Detect which cell encompasses the target text, then output its [X, Y] center coordinate. 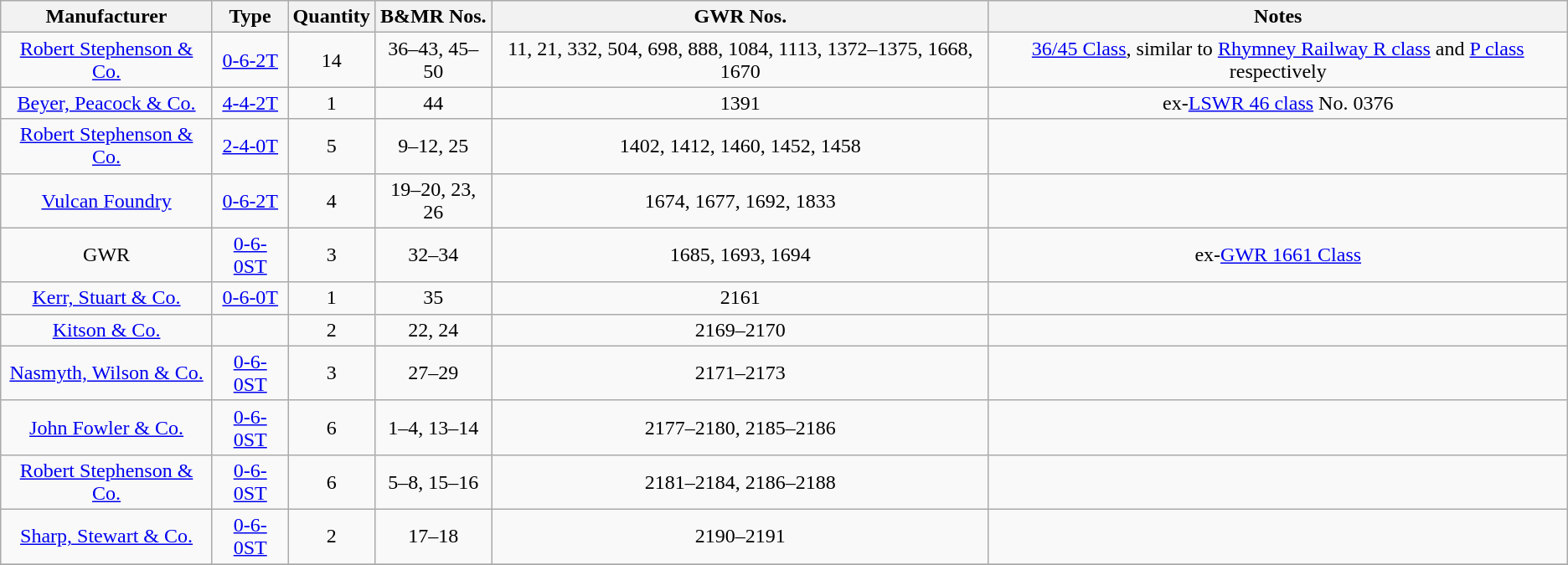
2177–2180, 2185–2186 [740, 427]
0-6-0T [250, 298]
ex-GWR 1661 Class [1278, 254]
2169–2170 [740, 330]
Nasmyth, Wilson & Co. [107, 373]
2181–2184, 2186–2188 [740, 482]
Sharp, Stewart & Co. [107, 536]
19–20, 23, 26 [433, 201]
1685, 1693, 1694 [740, 254]
14 [332, 60]
Kerr, Stuart & Co. [107, 298]
2171–2173 [740, 373]
Type [250, 17]
Vulcan Foundry [107, 201]
36–43, 45–50 [433, 60]
32–34 [433, 254]
4 [332, 201]
5 [332, 146]
22, 24 [433, 330]
11, 21, 332, 504, 698, 888, 1084, 1113, 1372–1375, 1668, 1670 [740, 60]
Quantity [332, 17]
Beyer, Peacock & Co. [107, 103]
GWR [107, 254]
35 [433, 298]
1391 [740, 103]
36/45 Class, similar to Rhymney Railway R class and P class respectively [1278, 60]
17–18 [433, 536]
1402, 1412, 1460, 1452, 1458 [740, 146]
44 [433, 103]
1674, 1677, 1692, 1833 [740, 201]
Notes [1278, 17]
ex-LSWR 46 class No. 0376 [1278, 103]
9–12, 25 [433, 146]
4-4-2T [250, 103]
Kitson & Co. [107, 330]
2-4-0T [250, 146]
27–29 [433, 373]
John Fowler & Co. [107, 427]
B&MR Nos. [433, 17]
1–4, 13–14 [433, 427]
2161 [740, 298]
2190–2191 [740, 536]
5–8, 15–16 [433, 482]
GWR Nos. [740, 17]
Manufacturer [107, 17]
